From the cell containing the given text, extract its center point as [X, Y] coordinate. 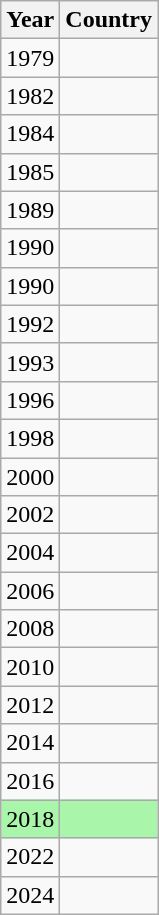
Year [30, 20]
2024 [30, 895]
2022 [30, 857]
2010 [30, 667]
1998 [30, 438]
1996 [30, 400]
1979 [30, 58]
2006 [30, 591]
1992 [30, 324]
2016 [30, 781]
1993 [30, 362]
2000 [30, 477]
1985 [30, 172]
2012 [30, 705]
1984 [30, 134]
2014 [30, 743]
2002 [30, 515]
Country [109, 20]
1982 [30, 96]
1989 [30, 210]
2004 [30, 553]
2008 [30, 629]
2018 [30, 819]
